Determine the (x, y) coordinate at the center of the cell enclosing the given text.  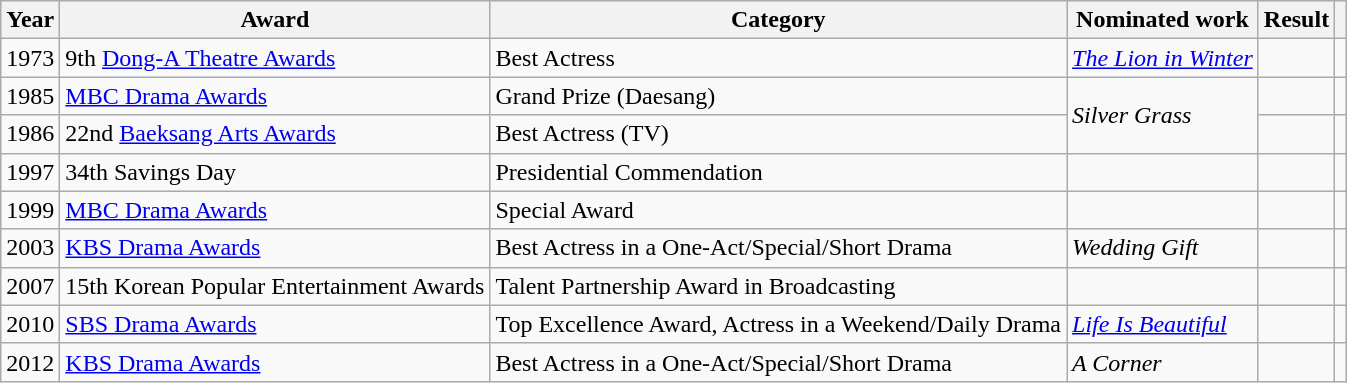
Special Award (778, 210)
Wedding Gift (1163, 248)
Result (1296, 20)
Top Excellence Award, Actress in a Weekend/Daily Drama (778, 324)
15th Korean Popular Entertainment Awards (275, 286)
1999 (30, 210)
Grand Prize (Daesang) (778, 96)
2007 (30, 286)
Year (30, 20)
The Lion in Winter (1163, 58)
Silver Grass (1163, 115)
1997 (30, 172)
Talent Partnership Award in Broadcasting (778, 286)
Presidential Commendation (778, 172)
Category (778, 20)
Nominated work (1163, 20)
34th Savings Day (275, 172)
A Corner (1163, 362)
9th Dong-A Theatre Awards (275, 58)
2012 (30, 362)
1973 (30, 58)
Life Is Beautiful (1163, 324)
Best Actress (TV) (778, 134)
22nd Baeksang Arts Awards (275, 134)
Best Actress (778, 58)
Award (275, 20)
1986 (30, 134)
SBS Drama Awards (275, 324)
2003 (30, 248)
1985 (30, 96)
2010 (30, 324)
